Detect which cell encompasses the target text, then output its (X, Y) center coordinate. 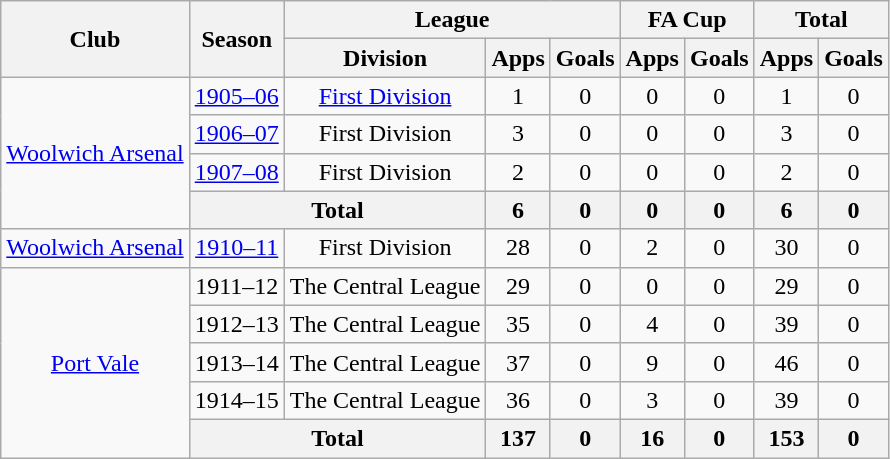
Port Vale (95, 362)
League (452, 20)
30 (786, 248)
1907–08 (236, 172)
153 (786, 438)
1906–07 (236, 134)
Division (385, 58)
Club (95, 39)
36 (518, 400)
FA Cup (687, 20)
4 (652, 324)
1913–14 (236, 362)
137 (518, 438)
1905–06 (236, 96)
46 (786, 362)
35 (518, 324)
37 (518, 362)
9 (652, 362)
28 (518, 248)
1910–11 (236, 248)
1914–15 (236, 400)
16 (652, 438)
Season (236, 39)
1912–13 (236, 324)
1911–12 (236, 286)
